Pinpoint the cell where the given text exists, returning its [x, y] midpoint coordinate. 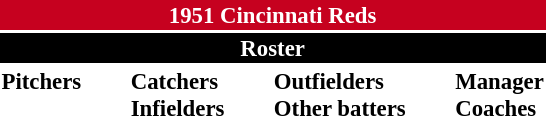
Roster [272, 48]
1951 Cincinnati Reds [272, 15]
